Scan for the cell matching the given text and deliver its (x, y) coordinate at center. 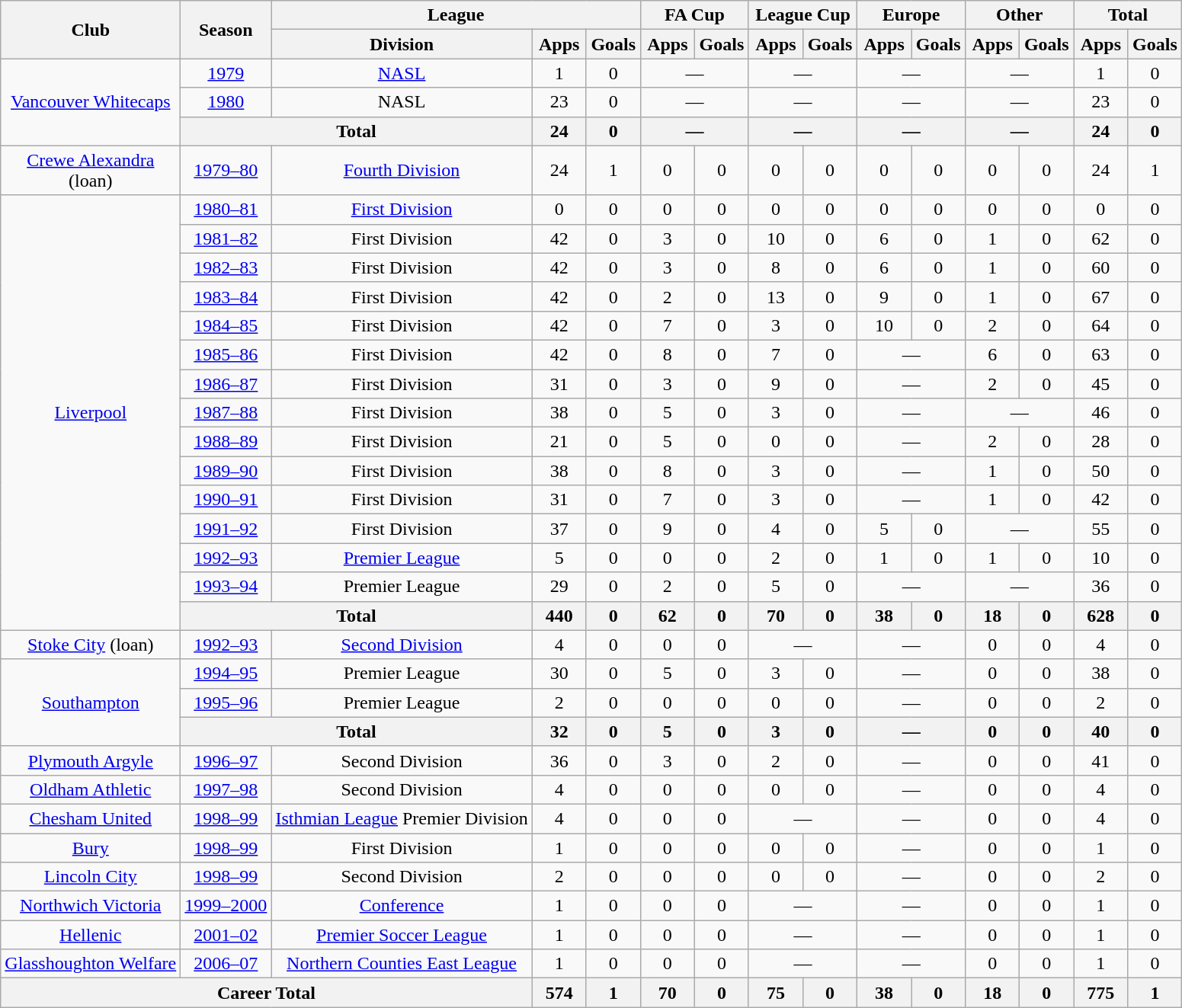
21 (559, 442)
Hellenic (91, 935)
28 (1100, 442)
37 (559, 529)
1986–87 (226, 383)
46 (1100, 413)
1990–91 (226, 500)
574 (559, 993)
Europe (911, 15)
Bury (91, 848)
League Cup (802, 15)
628 (1100, 616)
Premier Soccer League (402, 935)
1997–98 (226, 789)
50 (1100, 471)
Career Total (267, 993)
1985–86 (226, 354)
1989–90 (226, 471)
Southampton (91, 702)
Chesham United (91, 818)
1980–81 (226, 210)
63 (1100, 354)
Liverpool (91, 413)
Club (91, 30)
60 (1100, 267)
Other (1020, 15)
30 (559, 674)
Oldham Athletic (91, 789)
440 (559, 616)
Vancouver Whitecaps (91, 102)
1982–83 (226, 267)
League (456, 15)
1999–2000 (226, 906)
Northern Counties East League (402, 964)
40 (1100, 731)
Crewe Alexandra (loan) (91, 171)
Conference (402, 906)
45 (1100, 383)
1983–84 (226, 296)
Plymouth Argyle (91, 760)
32 (559, 731)
1981–82 (226, 238)
13 (776, 296)
1979–80 (226, 171)
2006–07 (226, 964)
Division (402, 44)
1996–97 (226, 760)
1993–94 (226, 587)
Lincoln City (91, 877)
Fourth Division (402, 171)
Glasshoughton Welfare (91, 964)
Stoke City (loan) (91, 645)
1994–95 (226, 674)
FA Cup (694, 15)
2001–02 (226, 935)
1987–88 (226, 413)
64 (1100, 325)
75 (776, 993)
55 (1100, 529)
29 (559, 587)
Isthmian League Premier Division (402, 818)
1984–85 (226, 325)
Northwich Victoria (91, 906)
Season (226, 30)
1995–96 (226, 702)
1988–89 (226, 442)
1991–92 (226, 529)
775 (1100, 993)
67 (1100, 296)
41 (1100, 760)
1979 (226, 73)
1980 (226, 102)
